Locate the cell with the specified text and output its (X, Y) center coordinate. 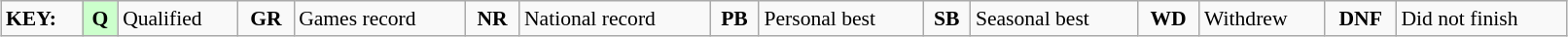
Qualified (178, 18)
Games record (379, 18)
Seasonal best (1054, 18)
WD (1168, 18)
DNF (1361, 18)
Q (100, 18)
GR (267, 18)
NR (492, 18)
PB (735, 18)
Did not finish (1481, 18)
Withdrew (1263, 18)
Personal best (840, 18)
National record (615, 18)
KEY: (42, 18)
SB (947, 18)
